For the text-containing cell, return its midpoint in [x, y] coordinate format. 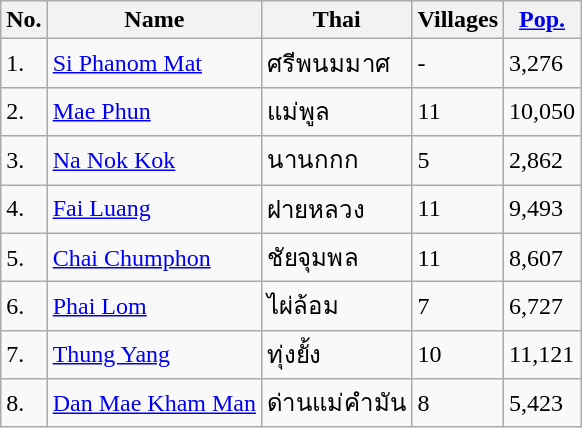
11,121 [542, 354]
ไผ่ล้อม [336, 306]
5,423 [542, 404]
7. [24, 354]
3. [24, 160]
Thung Yang [154, 354]
1. [24, 64]
4. [24, 208]
ชัยจุมพล [336, 258]
2,862 [542, 160]
ฝายหลวง [336, 208]
Phai Lom [154, 306]
- [458, 64]
Name [154, 20]
2. [24, 112]
ทุ่งยั้ง [336, 354]
ด่านแม่คำมัน [336, 404]
No. [24, 20]
8,607 [542, 258]
8. [24, 404]
Si Phanom Mat [154, 64]
Fai Luang [154, 208]
นานกกก [336, 160]
5. [24, 258]
แม่พูล [336, 112]
8 [458, 404]
10,050 [542, 112]
10 [458, 354]
Dan Mae Kham Man [154, 404]
6. [24, 306]
Na Nok Kok [154, 160]
Villages [458, 20]
5 [458, 160]
Chai Chumphon [154, 258]
Mae Phun [154, 112]
7 [458, 306]
3,276 [542, 64]
6,727 [542, 306]
9,493 [542, 208]
ศรีพนมมาศ [336, 64]
Thai [336, 20]
Pop. [542, 20]
